Provide the (x, y) coordinate of the cell's center where the given text is located.  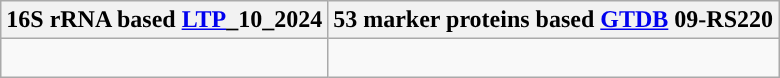
53 marker proteins based GTDB 09-RS220 (554, 20)
16S rRNA based LTP_10_2024 (164, 20)
